Capture the cell that displays the provided text and extract its [X, Y] central coordinate. 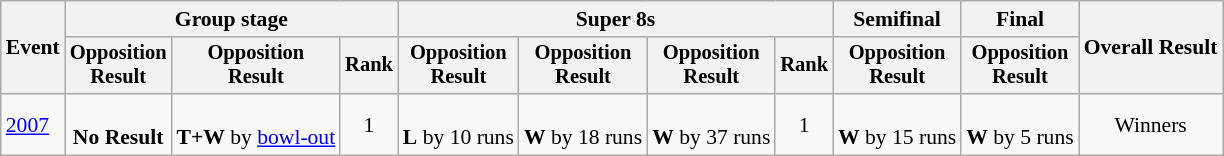
2007 [33, 124]
L by 10 runs [458, 124]
Super 8s [616, 19]
Semifinal [897, 19]
Winners [1151, 124]
W by 37 runs [711, 124]
Overall Result [1151, 48]
Group stage [232, 19]
T+W by bowl-out [256, 124]
Event [33, 48]
Final [1020, 19]
W by 18 runs [583, 124]
W by 5 runs [1020, 124]
No Result [118, 124]
W by 15 runs [897, 124]
